Provide the [X, Y] coordinate of the cell's center where the given text is located.  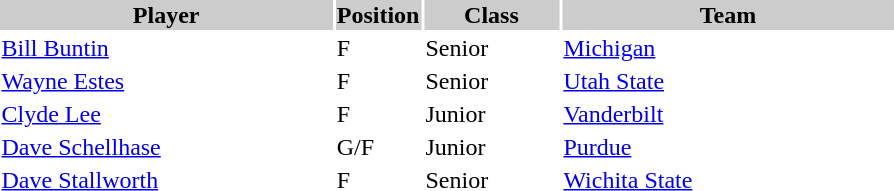
Clyde Lee [166, 114]
Player [166, 15]
G/F [378, 147]
Bill Buntin [166, 48]
Michigan [728, 48]
Position [378, 15]
Dave Schellhase [166, 147]
Vanderbilt [728, 114]
Purdue [728, 147]
Class [492, 15]
Team [728, 15]
Wayne Estes [166, 81]
Utah State [728, 81]
